From the cell containing the given text, extract its center point as (X, Y) coordinate. 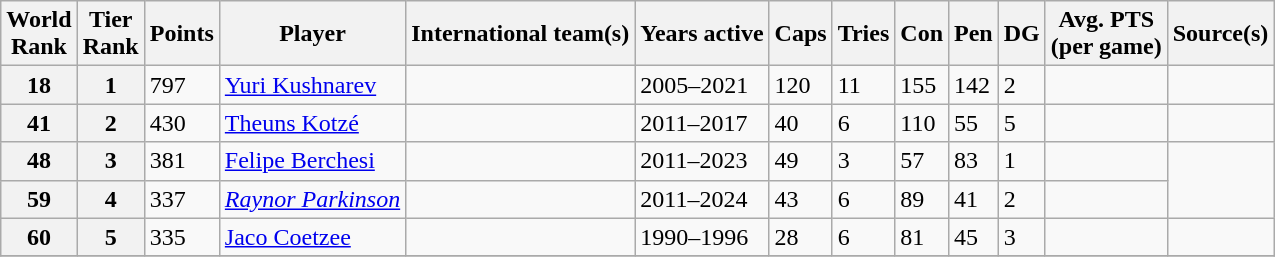
381 (182, 161)
WorldRank (39, 34)
110 (922, 123)
48 (39, 161)
Yuri Kushnarev (312, 85)
Points (182, 34)
60 (39, 237)
Jaco Coetzee (312, 237)
155 (922, 85)
2005–2021 (702, 85)
430 (182, 123)
2011–2024 (702, 199)
89 (922, 199)
Avg. PTS(per game) (1106, 34)
18 (39, 85)
Years active (702, 34)
55 (974, 123)
1990–1996 (702, 237)
45 (974, 237)
International team(s) (520, 34)
Raynor Parkinson (312, 199)
4 (110, 199)
40 (800, 123)
59 (39, 199)
Source(s) (1220, 34)
142 (974, 85)
28 (800, 237)
DG (1022, 34)
120 (800, 85)
57 (922, 161)
2011–2023 (702, 161)
81 (922, 237)
337 (182, 199)
43 (800, 199)
335 (182, 237)
Caps (800, 34)
Theuns Kotzé (312, 123)
TierRank (110, 34)
Con (922, 34)
Felipe Berchesi (312, 161)
797 (182, 85)
49 (800, 161)
83 (974, 161)
11 (864, 85)
2011–2017 (702, 123)
Pen (974, 34)
Tries (864, 34)
Player (312, 34)
